Capture the cell that displays the provided text and extract its [x, y] central coordinate. 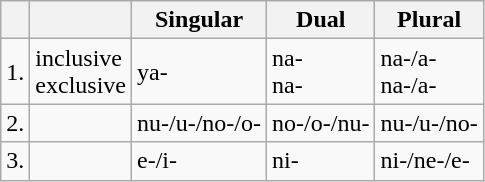
3. [16, 161]
Singular [200, 20]
no-/o-/nu- [321, 123]
na-na- [321, 72]
2. [16, 123]
na-/a-na-/a- [429, 72]
ni-/ne-/e- [429, 161]
ya- [200, 72]
ni- [321, 161]
e-/i- [200, 161]
Dual [321, 20]
1. [16, 72]
nu-/u-/no-/o- [200, 123]
inclusiveexclusive [81, 72]
Plural [429, 20]
nu-/u-/no- [429, 123]
